Extract the [x, y] coordinate from the center of the cell holding the provided text.  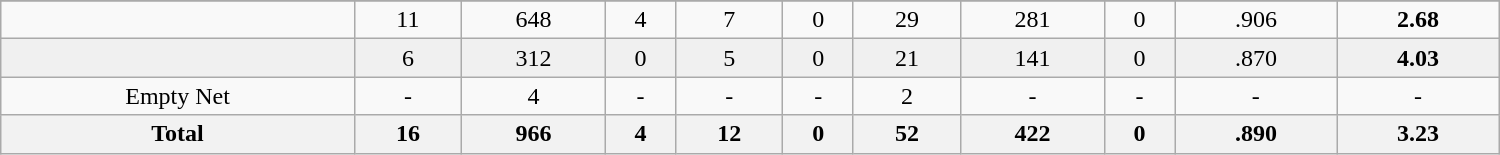
312 [533, 58]
21 [906, 58]
.870 [1256, 58]
966 [533, 134]
4.03 [1418, 58]
141 [1033, 58]
5 [730, 58]
.890 [1256, 134]
7 [730, 20]
6 [408, 58]
11 [408, 20]
2.68 [1418, 20]
422 [1033, 134]
2 [906, 96]
.906 [1256, 20]
12 [730, 134]
29 [906, 20]
Total [178, 134]
648 [533, 20]
3.23 [1418, 134]
52 [906, 134]
16 [408, 134]
Empty Net [178, 96]
281 [1033, 20]
